Search for the cell housing the specified text and yield its [x, y] center coordinate. 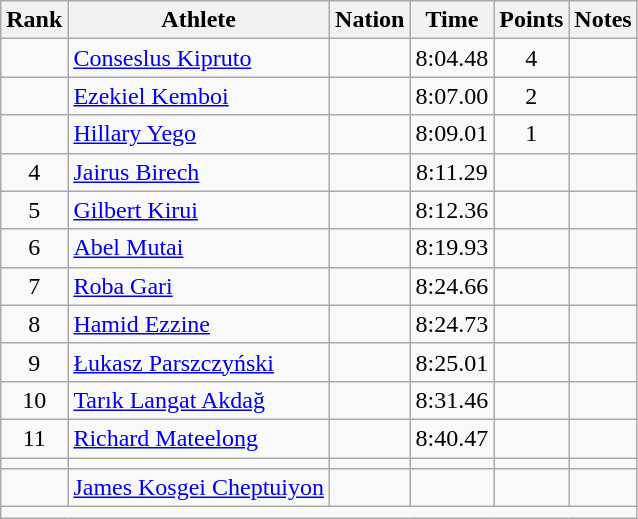
6 [34, 248]
Hamid Ezzine [199, 324]
Richard Mateelong [199, 438]
Time [452, 20]
7 [34, 286]
8:04.48 [452, 58]
8:24.73 [452, 324]
2 [532, 96]
Notes [603, 20]
Jairus Birech [199, 172]
Łukasz Parszczyński [199, 362]
Gilbert Kirui [199, 210]
1 [532, 134]
Conseslus Kipruto [199, 58]
Rank [34, 20]
Nation [370, 20]
8:25.01 [452, 362]
James Kosgei Cheptuiyon [199, 488]
Abel Mutai [199, 248]
8:09.01 [452, 134]
8:24.66 [452, 286]
8:31.46 [452, 400]
8:12.36 [452, 210]
Hillary Yego [199, 134]
Roba Gari [199, 286]
8:07.00 [452, 96]
Points [532, 20]
8:11.29 [452, 172]
8:40.47 [452, 438]
9 [34, 362]
Athlete [199, 20]
11 [34, 438]
Ezekiel Kemboi [199, 96]
10 [34, 400]
8:19.93 [452, 248]
Tarık Langat Akdağ [199, 400]
8 [34, 324]
5 [34, 210]
